For the text-containing cell, return its midpoint in (x, y) coordinate format. 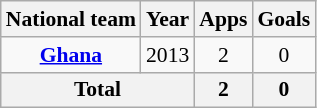
National team (71, 19)
2013 (168, 55)
Total (98, 90)
Apps (223, 19)
Goals (284, 19)
Year (168, 19)
Ghana (71, 55)
